Locate the cell with the specified text and output its [X, Y] center coordinate. 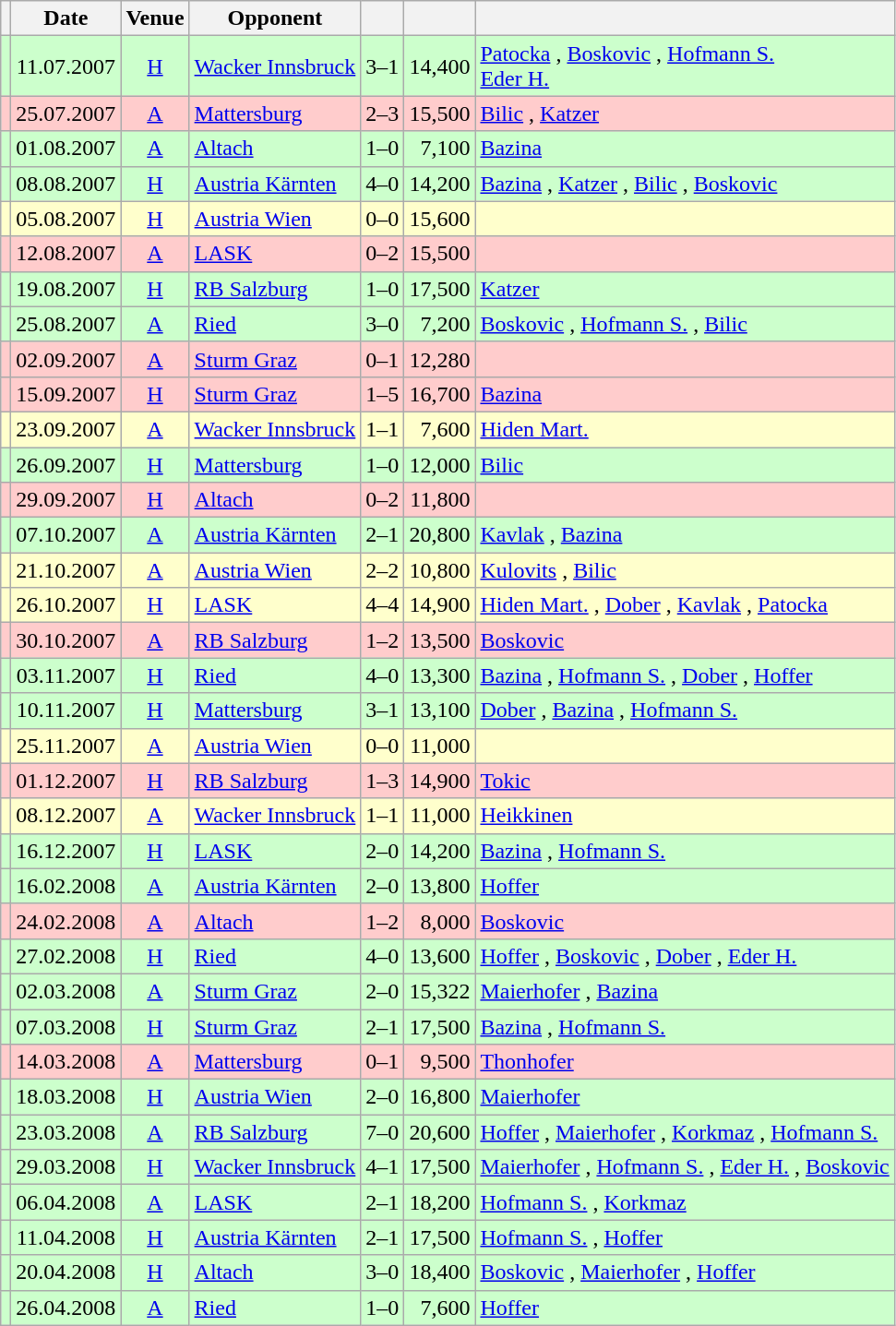
Thonhofer [685, 1062]
02.03.2008 [66, 991]
18,400 [439, 1272]
01.08.2007 [66, 149]
10,800 [439, 570]
23.09.2007 [66, 429]
14,400 [439, 66]
16.12.2007 [66, 851]
25.07.2007 [66, 113]
11.04.2008 [66, 1237]
Hiden Mart. , Dober , Kavlak , Patocka [685, 605]
Boskovic , Maierhofer , Hoffer [685, 1272]
12.08.2007 [66, 254]
Bazina , Katzer , Bilic , Boskovic [685, 184]
1–5 [382, 394]
13,600 [439, 956]
12,280 [439, 359]
26.09.2007 [66, 464]
01.12.2007 [66, 781]
4–4 [382, 605]
13,100 [439, 711]
10.11.2007 [66, 711]
Hoffer , Boskovic , Dober , Eder H. [685, 956]
Hiden Mart. [685, 429]
16,800 [439, 1097]
Maierhofer , Bazina [685, 991]
Patocka , Boskovic , Hofmann S. Eder H. [685, 66]
7,100 [439, 149]
25.11.2007 [66, 746]
14.03.2008 [66, 1062]
06.04.2008 [66, 1202]
13,300 [439, 675]
Katzer [685, 289]
Maierhofer , Hofmann S. , Eder H. , Boskovic [685, 1167]
27.02.2008 [66, 956]
Boskovic , Hofmann S. , Bilic [685, 324]
18.03.2008 [66, 1097]
29.03.2008 [66, 1167]
20.04.2008 [66, 1272]
05.08.2007 [66, 219]
29.09.2007 [66, 500]
20,800 [439, 535]
Kavlak , Bazina [685, 535]
08.12.2007 [66, 816]
Heikkinen [685, 816]
25.08.2007 [66, 324]
16.02.2008 [66, 886]
23.03.2008 [66, 1132]
30.10.2007 [66, 640]
Hoffer , Maierhofer , Korkmaz , Hofmann S. [685, 1132]
1–3 [382, 781]
8,000 [439, 921]
13,800 [439, 886]
Hofmann S. , Korkmaz [685, 1202]
26.04.2008 [66, 1308]
16,700 [439, 394]
07.03.2008 [66, 1027]
08.08.2007 [66, 184]
15,600 [439, 219]
24.02.2008 [66, 921]
11.07.2007 [66, 66]
13,500 [439, 640]
Dober , Bazina , Hofmann S. [685, 711]
Date [66, 18]
9,500 [439, 1062]
7,200 [439, 324]
Maierhofer [685, 1097]
Kulovits , Bilic [685, 570]
19.08.2007 [66, 289]
7–0 [382, 1132]
Bilic [685, 464]
Hofmann S. , Hoffer [685, 1237]
26.10.2007 [66, 605]
Bazina , Hofmann S. , Dober , Hoffer [685, 675]
11,800 [439, 500]
20,600 [439, 1132]
Tokic [685, 781]
Opponent [275, 18]
2–2 [382, 570]
03.11.2007 [66, 675]
Bilic , Katzer [685, 113]
02.09.2007 [66, 359]
2–3 [382, 113]
12,000 [439, 464]
15.09.2007 [66, 394]
Venue [155, 18]
21.10.2007 [66, 570]
18,200 [439, 1202]
4–1 [382, 1167]
15,322 [439, 991]
07.10.2007 [66, 535]
